Pinpoint the cell where the given text exists, returning its (x, y) midpoint coordinate. 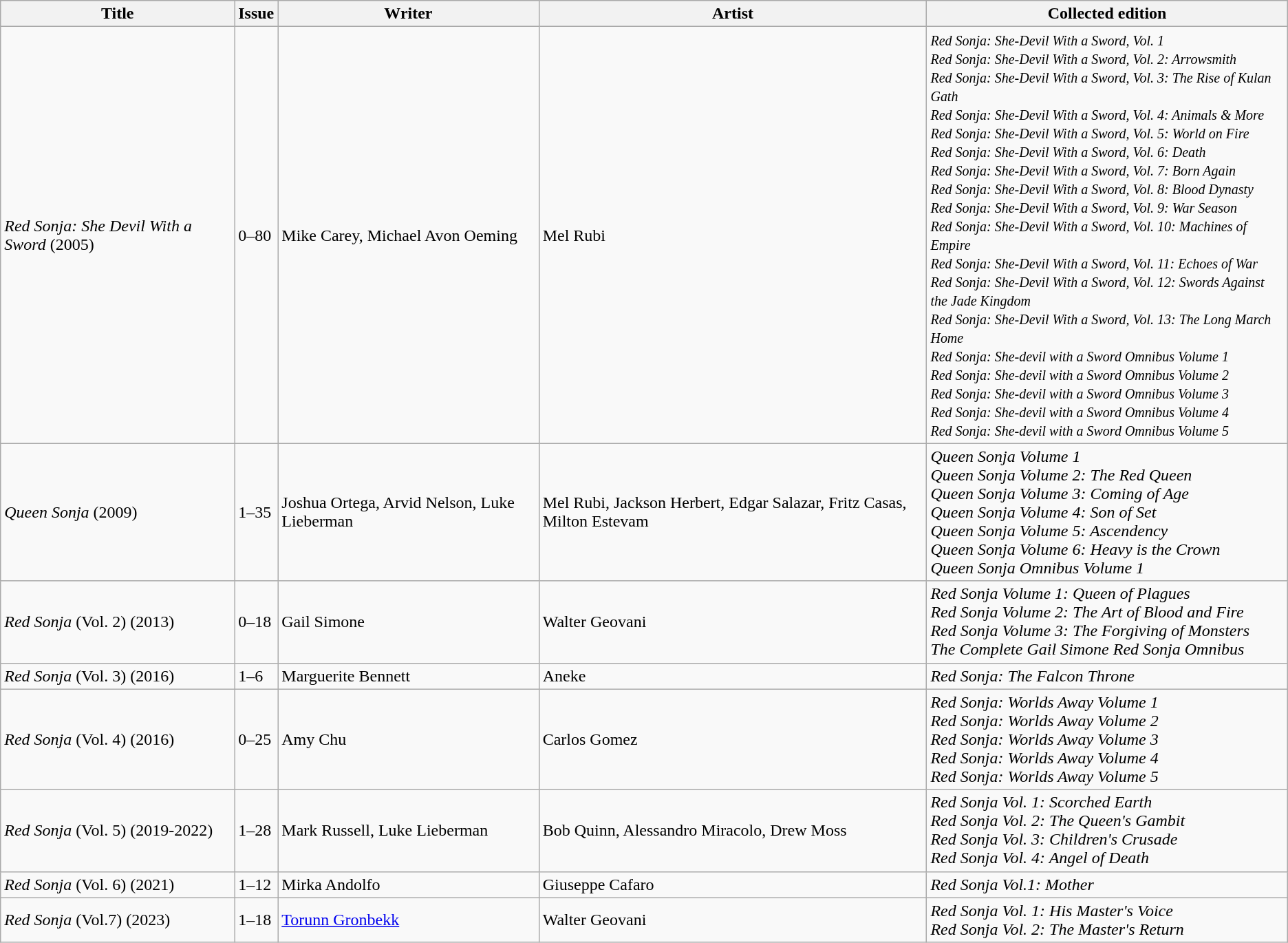
Bob Quinn, Alessandro Miracolo, Drew Moss (733, 830)
0–80 (256, 235)
1–12 (256, 884)
Issue (256, 14)
Torunn Gronbekk (409, 920)
Gail Simone (409, 622)
Mel Rubi, Jackson Herbert, Edgar Salazar, Fritz Casas, Milton Estevam (733, 512)
Red Sonja: The Falcon Throne (1107, 676)
Queen Sonja (2009) (118, 512)
Red Sonja (Vol. 6) (2021) (118, 884)
Joshua Ortega, Arvid Nelson, Luke Lieberman (409, 512)
Red Sonja Vol.1: Mother (1107, 884)
Red Sonja (Vol. 2) (2013) (118, 622)
Red Sonja Vol. 1: Scorched EarthRed Sonja Vol. 2: The Queen's GambitRed Sonja Vol. 3: Children's CrusadeRed Sonja Vol. 4: Angel of Death (1107, 830)
Red Sonja (Vol.7) (2023) (118, 920)
Red Sonja (Vol. 3) (2016) (118, 676)
Aneke (733, 676)
Mark Russell, Luke Lieberman (409, 830)
Amy Chu (409, 739)
Mirka Andolfo (409, 884)
Writer (409, 14)
Red Sonja (Vol. 5) (2019-2022) (118, 830)
Mel Rubi (733, 235)
Artist (733, 14)
Collected edition (1107, 14)
1–18 (256, 920)
1–28 (256, 830)
Carlos Gomez (733, 739)
Red Sonja Vol. 1: His Master's VoiceRed Sonja Vol. 2: The Master's Return (1107, 920)
0–25 (256, 739)
Giuseppe Cafaro (733, 884)
Title (118, 14)
Marguerite Bennett (409, 676)
Red Sonja: She Devil With a Sword (2005) (118, 235)
1–6 (256, 676)
1–35 (256, 512)
Red Sonja (Vol. 4) (2016) (118, 739)
Mike Carey, Michael Avon Oeming (409, 235)
0–18 (256, 622)
